Search for the cell housing the specified text and yield its [x, y] center coordinate. 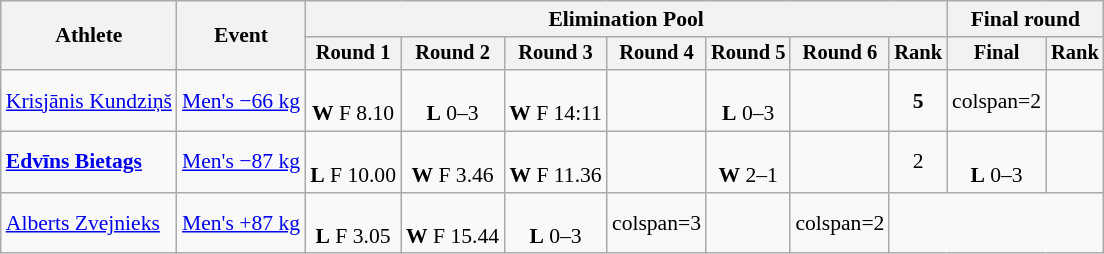
colspan=3 [656, 224]
Men's −87 kg [241, 162]
Round 6 [840, 54]
L F 3.05 [353, 224]
W F 11.36 [556, 162]
W F 8.10 [353, 100]
W F 14:11 [556, 100]
W 2–1 [748, 162]
Elimination Pool [626, 19]
Round 4 [656, 54]
2 [918, 162]
5 [918, 100]
Edvīns Bietags [89, 162]
Men's −66 kg [241, 100]
Event [241, 36]
Men's +87 kg [241, 224]
Round 5 [748, 54]
Round 2 [452, 54]
L F 10.00 [353, 162]
Round 1 [353, 54]
Final [996, 54]
W F 3.46 [452, 162]
Athlete [89, 36]
Final round [1026, 19]
W F 15.44 [452, 224]
Krisjānis Kundziņš [89, 100]
Alberts Zvejnieks [89, 224]
Round 3 [556, 54]
